Detect which cell encompasses the target text, then output its (x, y) center coordinate. 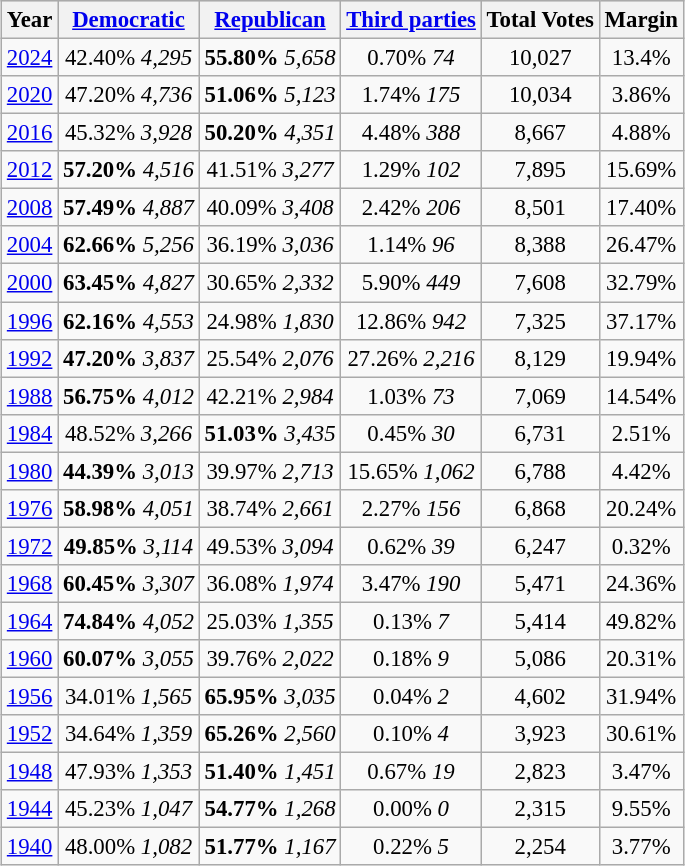
74.84% 4,052 (129, 621)
2020 (30, 95)
48.52% 3,266 (129, 433)
1992 (30, 358)
25.54% 2,076 (270, 358)
2,254 (540, 847)
8,667 (540, 133)
62.66% 5,256 (129, 245)
0.22% 5 (411, 847)
0.62% 39 (411, 546)
2008 (30, 208)
2004 (30, 245)
3.47% (641, 772)
1980 (30, 471)
4.88% (641, 133)
38.74% 2,661 (270, 509)
34.01% 1,565 (129, 697)
0.45% 30 (411, 433)
2.51% (641, 433)
7,069 (540, 396)
1960 (30, 659)
51.06% 5,123 (270, 95)
Total Votes (540, 20)
1.03% 73 (411, 396)
1940 (30, 847)
0.13% 7 (411, 621)
54.77% 1,268 (270, 809)
51.77% 1,167 (270, 847)
10,034 (540, 95)
1952 (30, 734)
13.4% (641, 58)
7,608 (540, 283)
Year (30, 20)
51.03% 3,435 (270, 433)
1972 (30, 546)
3.86% (641, 95)
1948 (30, 772)
5,471 (540, 584)
60.45% 3,307 (129, 584)
1.14% 96 (411, 245)
45.32% 3,928 (129, 133)
56.75% 4,012 (129, 396)
45.23% 1,047 (129, 809)
15.65% 1,062 (411, 471)
0.10% 4 (411, 734)
0.00% 0 (411, 809)
10,027 (540, 58)
2,823 (540, 772)
20.31% (641, 659)
2012 (30, 170)
5.90% 449 (411, 283)
2.42% 206 (411, 208)
1956 (30, 697)
49.53% 3,094 (270, 546)
50.20% 4,351 (270, 133)
42.21% 2,984 (270, 396)
6,868 (540, 509)
8,388 (540, 245)
7,895 (540, 170)
1944 (30, 809)
Democratic (129, 20)
4.48% 388 (411, 133)
1984 (30, 433)
2,315 (540, 809)
2.27% 156 (411, 509)
49.85% 3,114 (129, 546)
0.67% 19 (411, 772)
15.69% (641, 170)
Republican (270, 20)
47.93% 1,353 (129, 772)
0.70% 74 (411, 58)
4.42% (641, 471)
7,325 (540, 321)
49.82% (641, 621)
2016 (30, 133)
63.45% 4,827 (129, 283)
39.76% 2,022 (270, 659)
30.61% (641, 734)
34.64% 1,359 (129, 734)
1976 (30, 509)
6,788 (540, 471)
20.24% (641, 509)
42.40% 4,295 (129, 58)
0.04% 2 (411, 697)
2024 (30, 58)
55.80% 5,658 (270, 58)
9.55% (641, 809)
48.00% 1,082 (129, 847)
37.17% (641, 321)
4,602 (540, 697)
1988 (30, 396)
51.40% 1,451 (270, 772)
27.26% 2,216 (411, 358)
47.20% 3,837 (129, 358)
58.98% 4,051 (129, 509)
Margin (641, 20)
31.94% (641, 697)
65.95% 3,035 (270, 697)
40.09% 3,408 (270, 208)
24.36% (641, 584)
6,247 (540, 546)
3,923 (540, 734)
24.98% 1,830 (270, 321)
1996 (30, 321)
1.74% 175 (411, 95)
14.54% (641, 396)
32.79% (641, 283)
36.19% 3,036 (270, 245)
44.39% 3,013 (129, 471)
57.49% 4,887 (129, 208)
5,414 (540, 621)
17.40% (641, 208)
1964 (30, 621)
25.03% 1,355 (270, 621)
47.20% 4,736 (129, 95)
1968 (30, 584)
19.94% (641, 358)
0.32% (641, 546)
6,731 (540, 433)
12.86% 942 (411, 321)
Third parties (411, 20)
1.29% 102 (411, 170)
41.51% 3,277 (270, 170)
30.65% 2,332 (270, 283)
36.08% 1,974 (270, 584)
57.20% 4,516 (129, 170)
26.47% (641, 245)
3.77% (641, 847)
39.97% 2,713 (270, 471)
0.18% 9 (411, 659)
5,086 (540, 659)
2000 (30, 283)
3.47% 190 (411, 584)
8,129 (540, 358)
62.16% 4,553 (129, 321)
65.26% 2,560 (270, 734)
60.07% 3,055 (129, 659)
8,501 (540, 208)
